Extract the (X, Y) coordinate from the center of the cell holding the provided text.  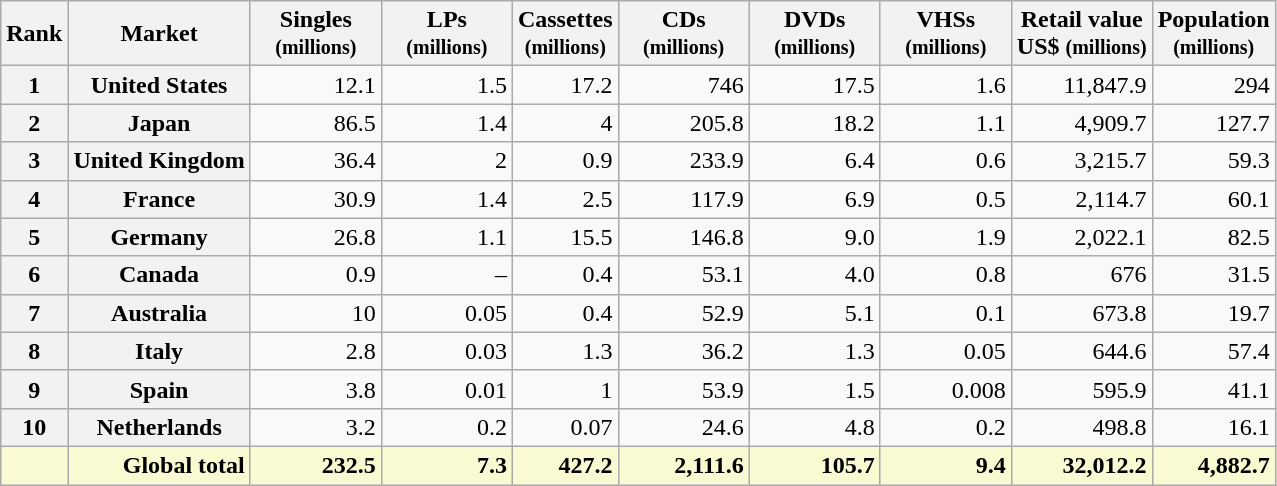
– (446, 275)
117.9 (684, 199)
9 (34, 389)
5.1 (814, 313)
France (159, 199)
60.1 (1214, 199)
673.8 (1082, 313)
11,847.9 (1082, 85)
Market (159, 34)
17.5 (814, 85)
24.6 (684, 427)
17.2 (565, 85)
5 (34, 237)
0.03 (446, 351)
0.008 (946, 389)
Canada (159, 275)
0.8 (946, 275)
1.6 (946, 85)
86.5 (316, 123)
LPs (millions) (446, 34)
Australia (159, 313)
4.8 (814, 427)
427.2 (565, 465)
0.07 (565, 427)
Cassettes(millions) (565, 34)
52.9 (684, 313)
41.1 (1214, 389)
6.4 (814, 161)
6 (34, 275)
294 (1214, 85)
676 (1082, 275)
0.1 (946, 313)
9.4 (946, 465)
Germany (159, 237)
205.8 (684, 123)
32,012.2 (1082, 465)
146.8 (684, 237)
VHSs (millions) (946, 34)
7.3 (446, 465)
4,882.7 (1214, 465)
18.2 (814, 123)
127.7 (1214, 123)
2.8 (316, 351)
DVDs (millions) (814, 34)
3 (34, 161)
6.9 (814, 199)
4,909.7 (1082, 123)
2.5 (565, 199)
53.1 (684, 275)
0.5 (946, 199)
57.4 (1214, 351)
CDs (millions) (684, 34)
Singles (millions) (316, 34)
644.6 (1082, 351)
Spain (159, 389)
1.9 (946, 237)
0.6 (946, 161)
19.7 (1214, 313)
16.1 (1214, 427)
Netherlands (159, 427)
United States (159, 85)
3.8 (316, 389)
Retail valueUS$ (millions) (1082, 34)
26.8 (316, 237)
232.5 (316, 465)
595.9 (1082, 389)
United Kingdom (159, 161)
Japan (159, 123)
3,215.7 (1082, 161)
105.7 (814, 465)
Population(millions) (1214, 34)
2,114.7 (1082, 199)
8 (34, 351)
2,111.6 (684, 465)
3.2 (316, 427)
15.5 (565, 237)
31.5 (1214, 275)
36.2 (684, 351)
30.9 (316, 199)
12.1 (316, 85)
59.3 (1214, 161)
0.01 (446, 389)
9.0 (814, 237)
7 (34, 313)
53.9 (684, 389)
36.4 (316, 161)
Rank (34, 34)
233.9 (684, 161)
Italy (159, 351)
Global total (159, 465)
746 (684, 85)
2,022.1 (1082, 237)
4.0 (814, 275)
82.5 (1214, 237)
498.8 (1082, 427)
